Identify which cell holds the provided text, then report its (x, y) central coordinate. 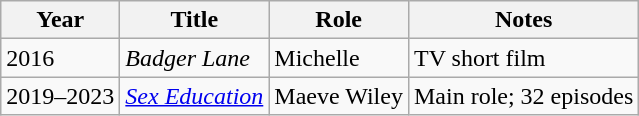
2019–2023 (60, 96)
Main role; 32 episodes (523, 96)
Role (339, 20)
Title (194, 20)
Michelle (339, 58)
Sex Education (194, 96)
2016 (60, 58)
Badger Lane (194, 58)
TV short film (523, 58)
Maeve Wiley (339, 96)
Year (60, 20)
Notes (523, 20)
